From the cell containing the given text, extract its center point as [x, y] coordinate. 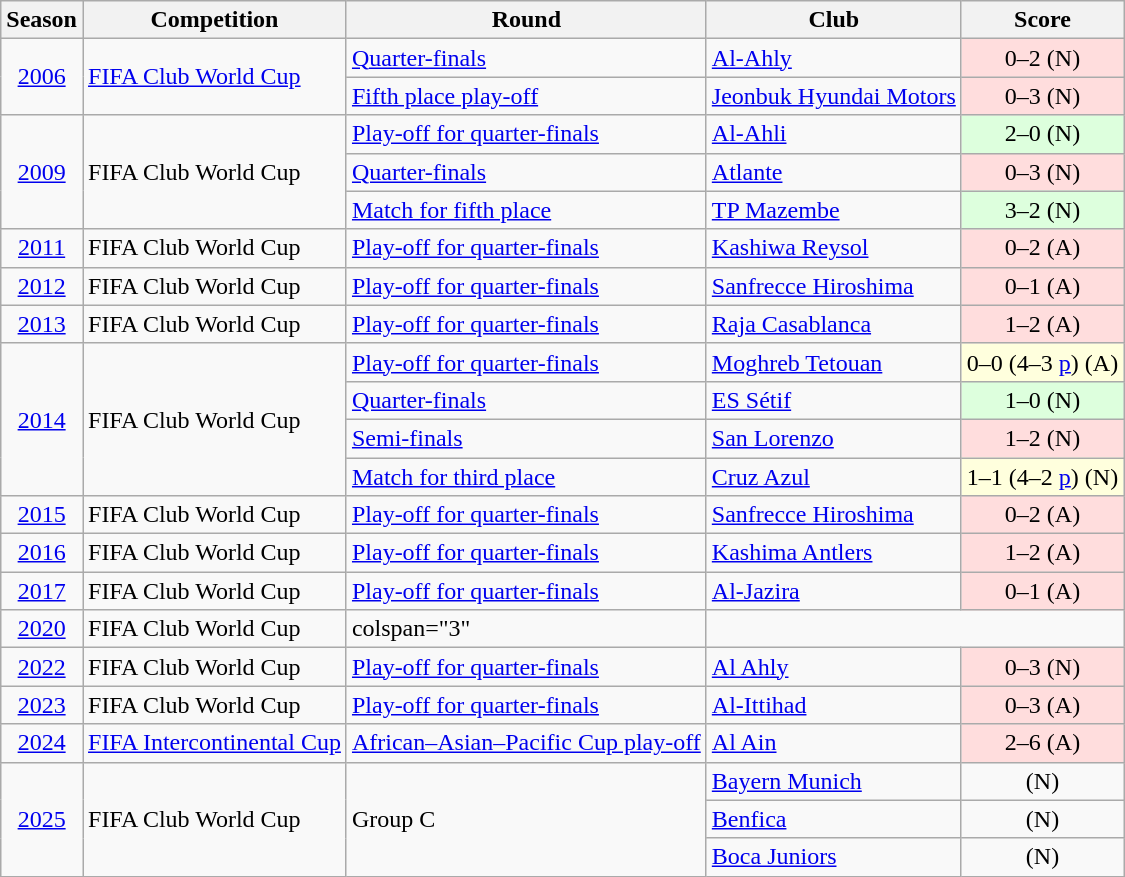
1–0 (N) [1042, 400]
2014 [42, 419]
2017 [42, 591]
Group C [526, 819]
Club [834, 20]
FIFA Intercontinental Cup [214, 743]
2024 [42, 743]
Raja Casablanca [834, 324]
Score [1042, 20]
Match for fifth place [526, 210]
2–6 (A) [1042, 743]
Atlante [834, 172]
2022 [42, 667]
Kashiwa Reysol [834, 248]
TP Mazembe [834, 210]
0–3 (A) [1042, 705]
San Lorenzo [834, 438]
Season [42, 20]
Al-Jazira [834, 591]
Round [526, 20]
Boca Juniors [834, 857]
Al-Ittihad [834, 705]
0–0 (4–3 p) (A) [1042, 362]
2013 [42, 324]
Bayern Munich [834, 781]
Moghreb Tetouan [834, 362]
2016 [42, 553]
2015 [42, 515]
Competition [214, 20]
Fifth place play-off [526, 96]
2009 [42, 172]
2012 [42, 286]
Cruz Azul [834, 477]
Al Ain [834, 743]
African–Asian–Pacific Cup play-off [526, 743]
Kashima Antlers [834, 553]
Al-Ahly [834, 58]
2025 [42, 819]
2023 [42, 705]
Benfica [834, 819]
ES Sétif [834, 400]
colspan="3" [526, 629]
0–2 (N) [1042, 58]
Match for third place [526, 477]
2–0 (N) [1042, 134]
Jeonbuk Hyundai Motors [834, 96]
1–1 (4–2 p) (N) [1042, 477]
2011 [42, 248]
2006 [42, 77]
Al Ahly [834, 667]
Al-Ahli [834, 134]
Semi-finals [526, 438]
3–2 (N) [1042, 210]
2020 [42, 629]
1–2 (N) [1042, 438]
